Capture the cell that displays the provided text and extract its [x, y] central coordinate. 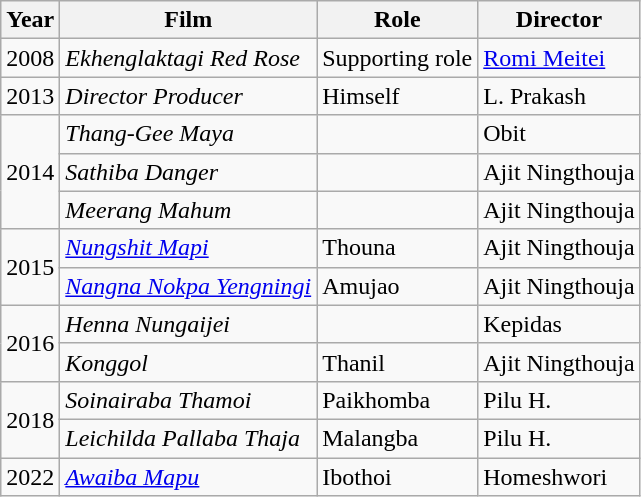
Sathiba Danger [188, 172]
Himself [398, 96]
Nangna Nokpa Yengningi [188, 286]
Year [30, 20]
Soinairaba Thamoi [188, 400]
Leichilda Pallaba Thaja [188, 438]
Role [398, 20]
2018 [30, 419]
Kepidas [559, 324]
Malangba [398, 438]
Awaiba Mapu [188, 477]
Konggol [188, 362]
Film [188, 20]
2015 [30, 267]
2014 [30, 172]
Ibothoi [398, 477]
Henna Nungaijei [188, 324]
Thang-Gee Maya [188, 134]
Thouna [398, 248]
Thanil [398, 362]
2022 [30, 477]
Supporting role [398, 58]
Director [559, 20]
Romi Meitei [559, 58]
L. Prakash [559, 96]
Meerang Mahum [188, 210]
Ekhenglaktagi Red Rose [188, 58]
Paikhomba [398, 400]
2016 [30, 343]
Nungshit Mapi [188, 248]
2008 [30, 58]
Director Producer [188, 96]
Obit [559, 134]
Amujao [398, 286]
2013 [30, 96]
Homeshwori [559, 477]
